Capture the cell that displays the provided text and extract its (X, Y) central coordinate. 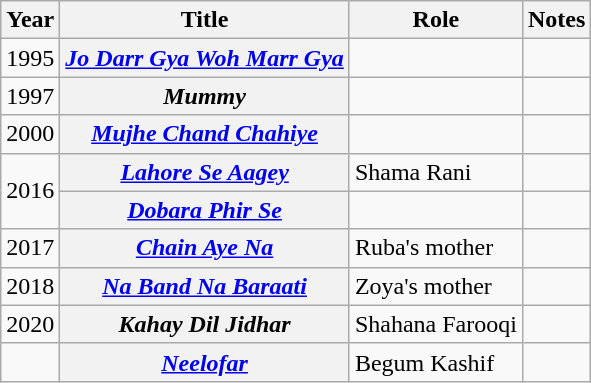
Shahana Farooqi (436, 324)
Begum Kashif (436, 362)
Zoya's mother (436, 286)
2000 (30, 134)
Neelofar (205, 362)
2018 (30, 286)
1997 (30, 96)
Shama Rani (436, 172)
Mujhe Chand Chahiye (205, 134)
Title (205, 20)
2017 (30, 248)
Year (30, 20)
Jo Darr Gya Woh Marr Gya (205, 58)
Dobara Phir Se (205, 210)
Lahore Se Aagey (205, 172)
Mummy (205, 96)
Na Band Na Baraati (205, 286)
2016 (30, 191)
Notes (556, 20)
Kahay Dil Jidhar (205, 324)
Chain Aye Na (205, 248)
Ruba's mother (436, 248)
2020 (30, 324)
1995 (30, 58)
Role (436, 20)
